Determine the (X, Y) coordinate at the center of the cell enclosing the given text.  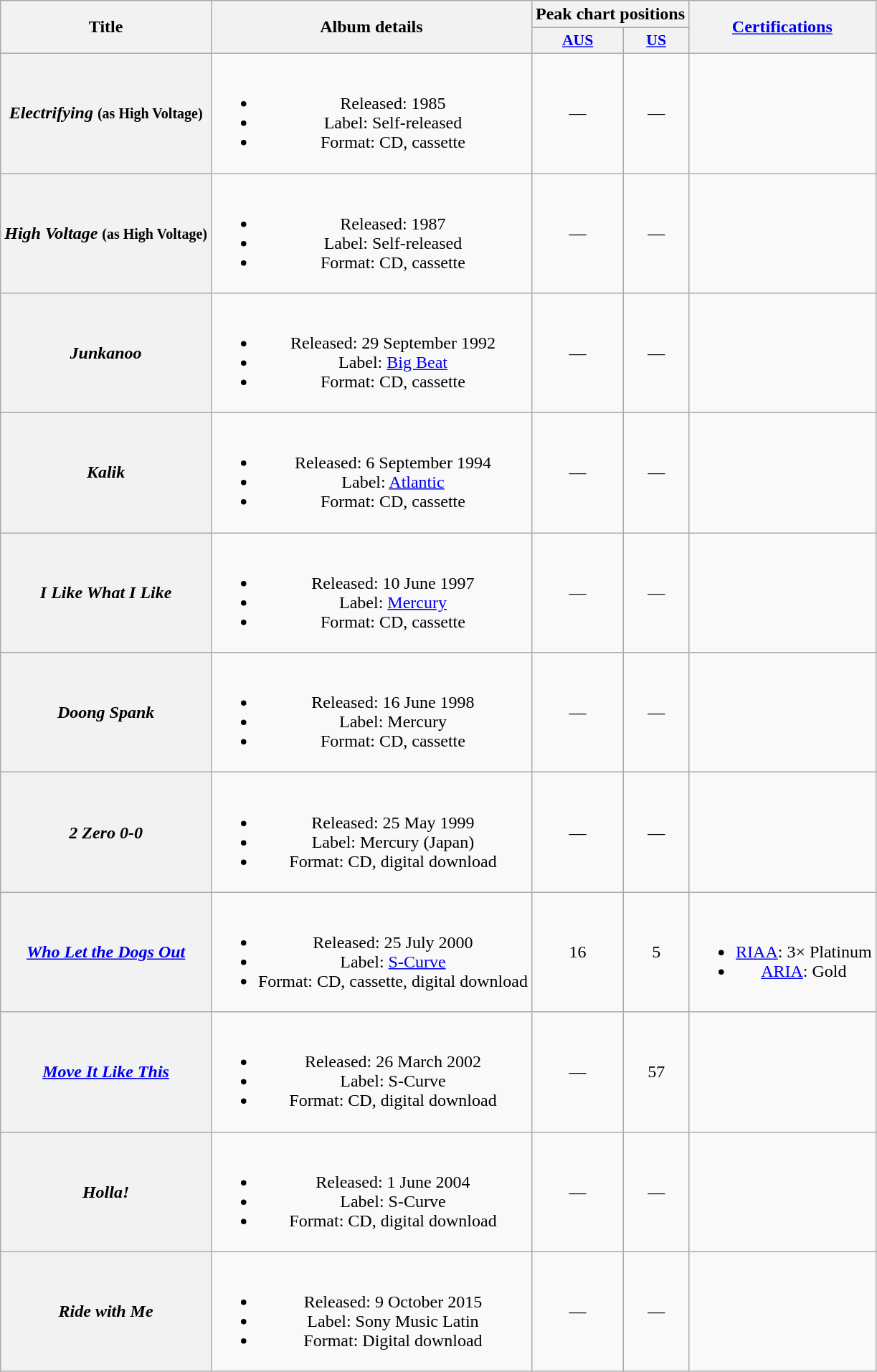
Released: 26 March 2002Label: S-CurveFormat: CD, digital download (371, 1071)
Peak chart positions (610, 14)
Released: 1985Label: Self-releasedFormat: CD, cassette (371, 113)
I Like What I Like (106, 592)
Kalik (106, 473)
Electrifying (as High Voltage) (106, 113)
5 (657, 952)
16 (577, 952)
Released: 1 June 2004Label: S-CurveFormat: CD, digital download (371, 1192)
Holla! (106, 1192)
Released: 25 May 1999Label: Mercury (Japan)Format: CD, digital download (371, 832)
RIAA: 3× PlatinumARIA: Gold (783, 952)
Who Let the Dogs Out (106, 952)
Released: 9 October 2015Label: Sony Music LatinFormat: Digital download (371, 1311)
AUS (577, 41)
Junkanoo (106, 353)
Certifications (783, 27)
2 Zero 0-0 (106, 832)
Released: 29 September 1992Label: Big BeatFormat: CD, cassette (371, 353)
High Voltage (as High Voltage) (106, 234)
Released: 6 September 1994Label: AtlanticFormat: CD, cassette (371, 473)
Album details (371, 27)
Released: 10 June 1997Label: MercuryFormat: CD, cassette (371, 592)
Title (106, 27)
Ride with Me (106, 1311)
Doong Spank (106, 713)
57 (657, 1071)
Released: 1987Label: Self-releasedFormat: CD, cassette (371, 234)
Move It Like This (106, 1071)
Released: 25 July 2000Label: S-CurveFormat: CD, cassette, digital download (371, 952)
US (657, 41)
Released: 16 June 1998Label: MercuryFormat: CD, cassette (371, 713)
